Determine the [X, Y] coordinate at the center of the cell enclosing the given text.  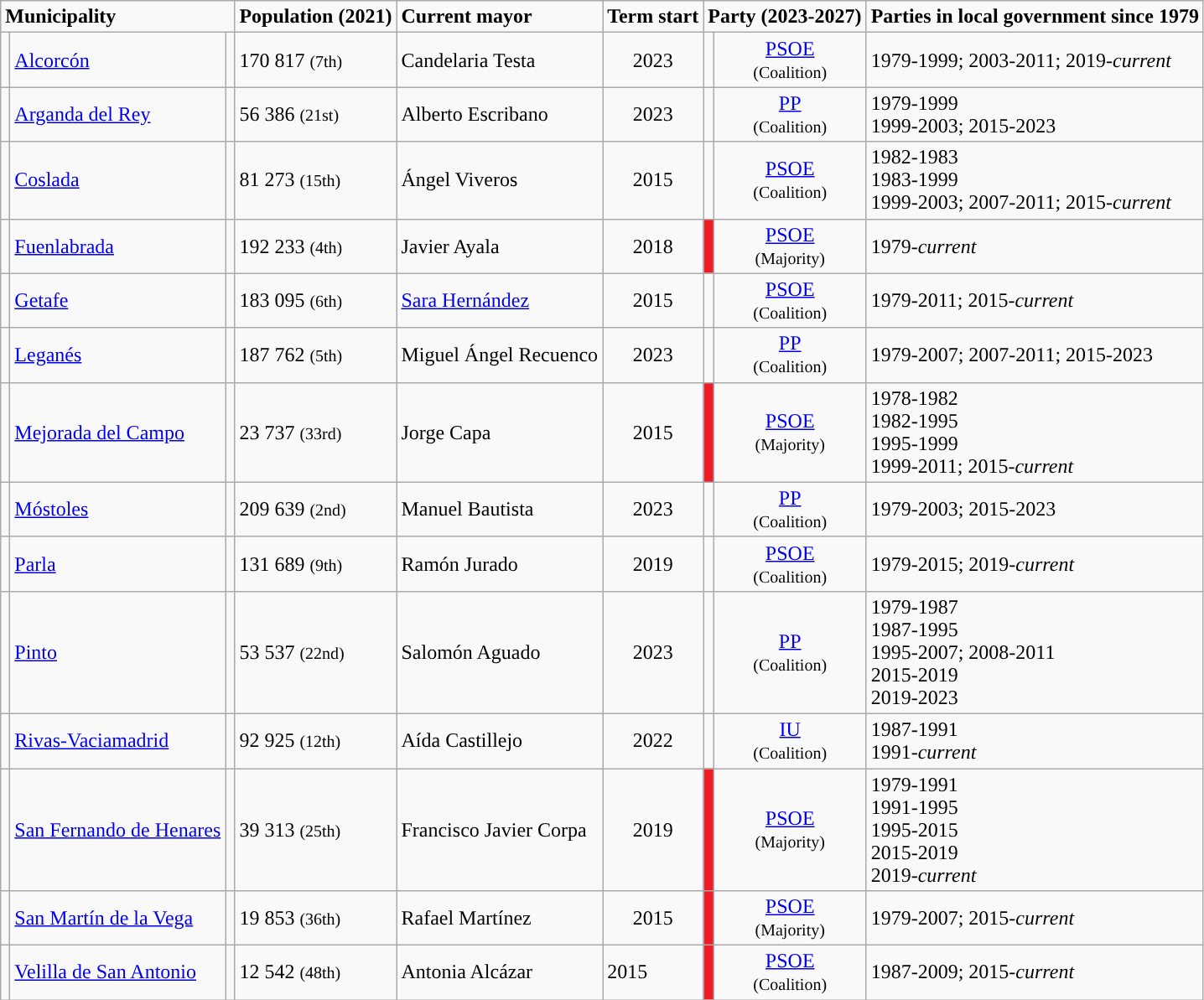
Jorge Capa [500, 433]
1987-2009; 2015-current [1035, 972]
Term start [653, 17]
Rivas-Vaciamadrid [117, 741]
2018 [653, 246]
Mejorada del Campo [117, 433]
Móstoles [117, 510]
IU(Coalition) [790, 741]
131 689 (9th) [315, 563]
Velilla de San Antonio [117, 972]
San Fernando de Henares [117, 829]
Getafe [117, 300]
183 095 (6th) [315, 300]
Population (2021) [315, 17]
Aída Castillejo [500, 741]
1979-current [1035, 246]
Manuel Bautista [500, 510]
192 233 (4th) [315, 246]
1979-1987 1987-1995 1995-2007; 2008-2011 2015-2019 2019-2023 [1035, 652]
1979-2007; 2015-current [1035, 919]
Parties in local government since 1979 [1035, 17]
81 273 (15th) [315, 180]
56 386 (21st) [315, 114]
Miguel Ángel Recuenco [500, 355]
Pinto [117, 652]
Arganda del Rey [117, 114]
Ramón Jurado [500, 563]
Sara Hernández [500, 300]
53 537 (22nd) [315, 652]
209 639 (2nd) [315, 510]
Francisco Javier Corpa [500, 829]
San Martín de la Vega [117, 919]
Candelaria Testa [500, 60]
Fuenlabrada [117, 246]
1979-1991 1991-1995 1995-20152015-2019 2019-current [1035, 829]
Javier Ayala [500, 246]
1979-2011; 2015-current [1035, 300]
1978-1982 1982-1995 1995-1999 1999-2011; 2015-current [1035, 433]
39 313 (25th) [315, 829]
12 542 (48th) [315, 972]
Alberto Escribano [500, 114]
Salomón Aguado [500, 652]
Antonia Alcázar [500, 972]
1979-2007; 2007-2011; 2015-2023 [1035, 355]
Rafael Martínez [500, 919]
2022 [653, 741]
187 762 (5th) [315, 355]
Alcorcón [117, 60]
1979-2003; 2015-2023 [1035, 510]
170 817 (7th) [315, 60]
1979-1999; 2003-2011; 2019-current [1035, 60]
1979-1999 1999-2003; 2015-2023 [1035, 114]
Leganés [117, 355]
Municipality [117, 17]
Coslada [117, 180]
Current mayor [500, 17]
Ángel Viveros [500, 180]
Party (2023-2027) [785, 17]
Parla [117, 563]
23 737 (33rd) [315, 433]
1987-1991 1991-current [1035, 741]
92 925 (12th) [315, 741]
1982-1983 1983-1999 1999-2003; 2007-2011; 2015-current [1035, 180]
1979-2015; 2019-current [1035, 563]
19 853 (36th) [315, 919]
